Extract the (x, y) coordinate from the center of the cell holding the provided text.  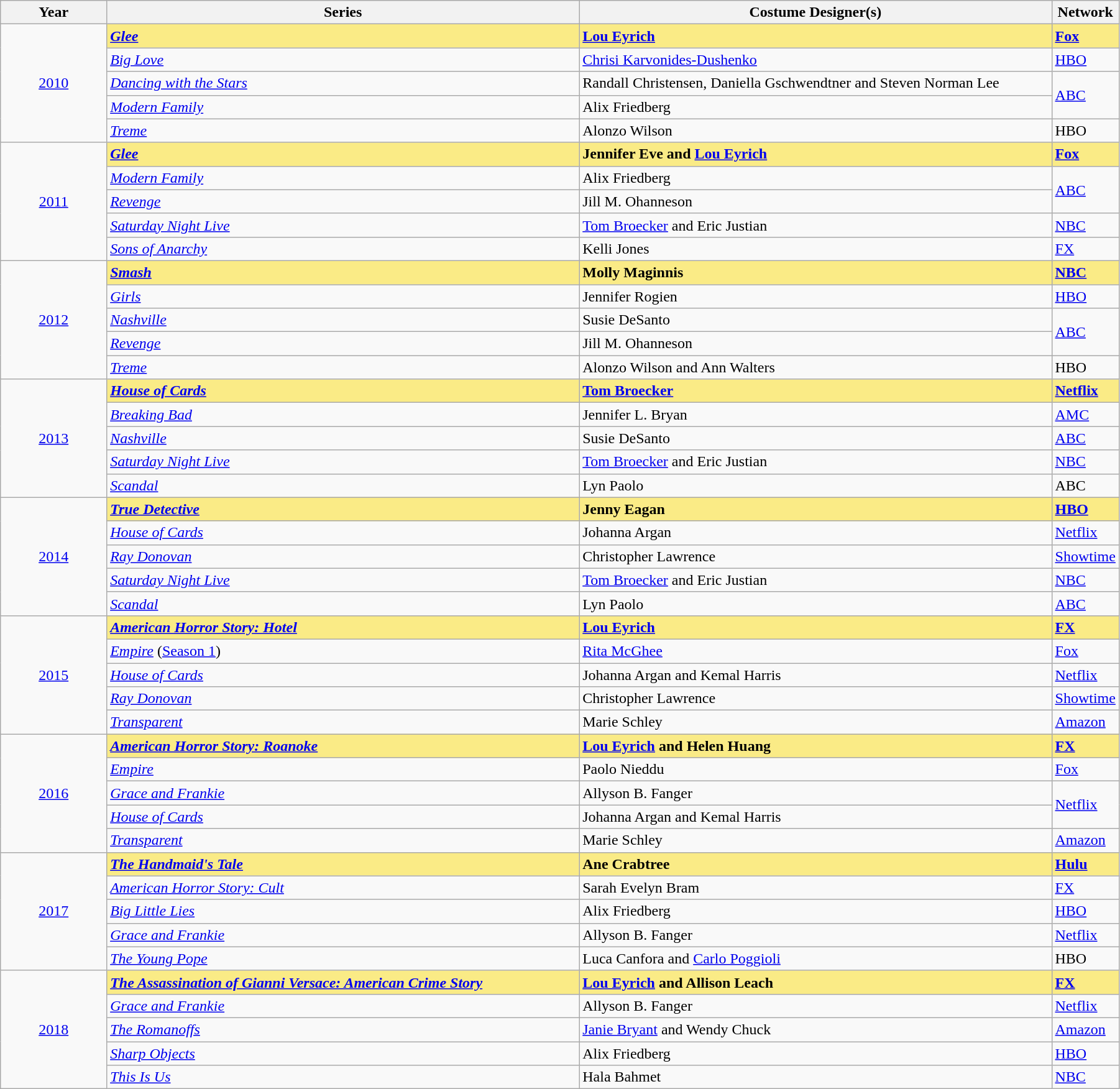
Paolo Nieddu (815, 770)
2017 (53, 911)
Dancing with the Stars (343, 83)
American Horror Story: Cult (343, 888)
Alonzo Wilson (815, 131)
Johanna Argan (815, 533)
2010 (53, 83)
2012 (53, 319)
Kelli Jones (815, 249)
Janie Bryant and Wendy Chuck (815, 1029)
Hala Bahmet (815, 1077)
The Handmaid's Tale (343, 864)
2013 (53, 438)
The Assassination of Gianni Versace: American Crime Story (343, 982)
Network (1085, 12)
Empire (343, 770)
Series (343, 12)
Costume Designer(s) (815, 12)
Tom Broecker (815, 391)
Big Love (343, 60)
Jennifer L. Bryan (815, 415)
Breaking Bad (343, 415)
Empire (Season 1) (343, 651)
American Horror Story: Roanoke (343, 746)
Randall Christensen, Daniella Gschwendtner and Steven Norman Lee (815, 83)
Lou Eyrich and Allison Leach (815, 982)
2016 (53, 793)
Jennifer Eve and Lou Eyrich (815, 154)
Jennifer Rogien (815, 296)
The Romanoffs (343, 1029)
2011 (53, 201)
Sons of Anarchy (343, 249)
Jenny Eagan (815, 509)
Smash (343, 272)
Hulu (1085, 864)
Ane Crabtree (815, 864)
Sarah Evelyn Bram (815, 888)
2015 (53, 674)
Alonzo Wilson and Ann Walters (815, 367)
2018 (53, 1029)
Chrisi Karvonides-Dushenko (815, 60)
The Young Pope (343, 958)
True Detective (343, 509)
Luca Canfora and Carlo Poggioli (815, 958)
Molly Maginnis (815, 272)
Year (53, 12)
This Is Us (343, 1077)
AMC (1085, 415)
Girls (343, 296)
Sharp Objects (343, 1054)
American Horror Story: Hotel (343, 627)
Rita McGhee (815, 651)
Lou Eyrich and Helen Huang (815, 746)
2014 (53, 556)
Big Little Lies (343, 911)
